Determine the [X, Y] coordinate at the center of the cell enclosing the given text.  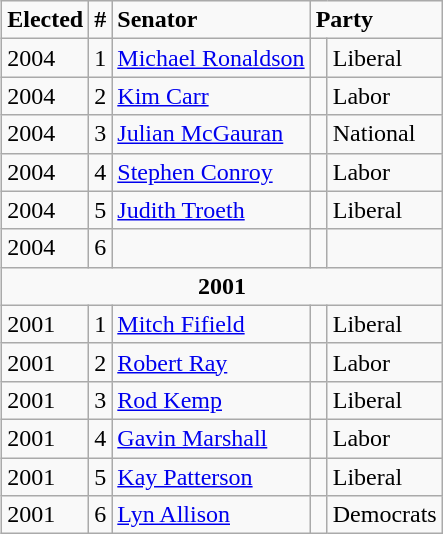
National [384, 134]
Senator [211, 20]
Lyn Allison [211, 515]
Judith Troeth [211, 210]
Stephen Conroy [211, 172]
Party [376, 20]
Gavin Marshall [211, 438]
Kim Carr [211, 96]
Mitch Fifield [211, 324]
Kay Patterson [211, 477]
# [100, 20]
Elected [46, 20]
Julian McGauran [211, 134]
Rod Kemp [211, 400]
Robert Ray [211, 362]
Michael Ronaldson [211, 58]
Democrats [384, 515]
